Locate the cell with the specified text and output its [x, y] center coordinate. 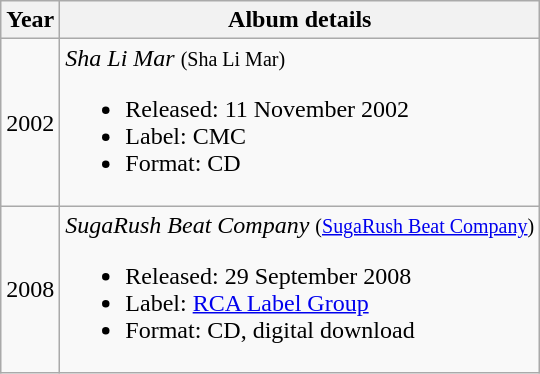
2008 [30, 290]
2002 [30, 122]
Sha Li Mar (Sha Li Mar)Released: 11 November 2002Label: CMCFormat: CD [300, 122]
SugaRush Beat Company (SugaRush Beat Company)Released: 29 September 2008Label: RCA Label GroupFormat: CD, digital download [300, 290]
Year [30, 20]
Album details [300, 20]
